Scan for the cell matching the given text and deliver its [x, y] coordinate at center. 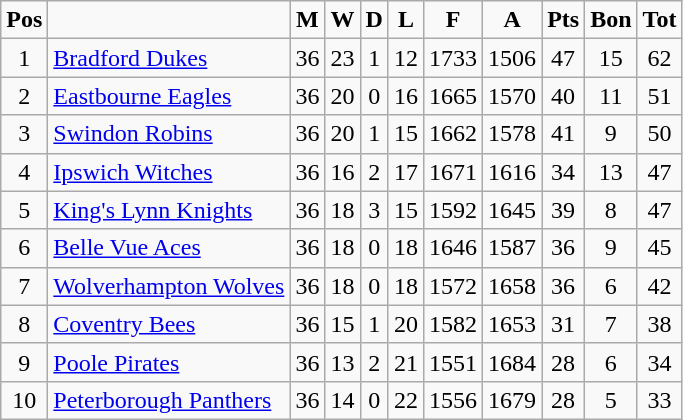
1679 [512, 400]
F [452, 20]
1570 [512, 96]
1646 [452, 248]
King's Lynn Knights [169, 210]
Coventry Bees [169, 324]
1551 [452, 362]
10 [24, 400]
1653 [512, 324]
31 [564, 324]
4 [24, 172]
21 [406, 362]
Pos [24, 20]
1733 [452, 58]
1671 [452, 172]
Belle Vue Aces [169, 248]
1662 [452, 134]
D [374, 20]
Poole Pirates [169, 362]
W [342, 20]
Peterborough Panthers [169, 400]
Tot [660, 20]
42 [660, 286]
1658 [512, 286]
1587 [512, 248]
40 [564, 96]
39 [564, 210]
45 [660, 248]
22 [406, 400]
1582 [452, 324]
33 [660, 400]
L [406, 20]
62 [660, 58]
12 [406, 58]
1572 [452, 286]
23 [342, 58]
17 [406, 172]
1592 [452, 210]
1665 [452, 96]
Bradford Dukes [169, 58]
14 [342, 400]
1684 [512, 362]
Pts [564, 20]
1556 [452, 400]
Eastbourne Eagles [169, 96]
1578 [512, 134]
1616 [512, 172]
38 [660, 324]
Wolverhampton Wolves [169, 286]
Swindon Robins [169, 134]
11 [611, 96]
Bon [611, 20]
M [308, 20]
Ipswich Witches [169, 172]
1506 [512, 58]
A [512, 20]
50 [660, 134]
1645 [512, 210]
51 [660, 96]
41 [564, 134]
